Return the (x, y) coordinate for the center point of the cell that contains the specified text.  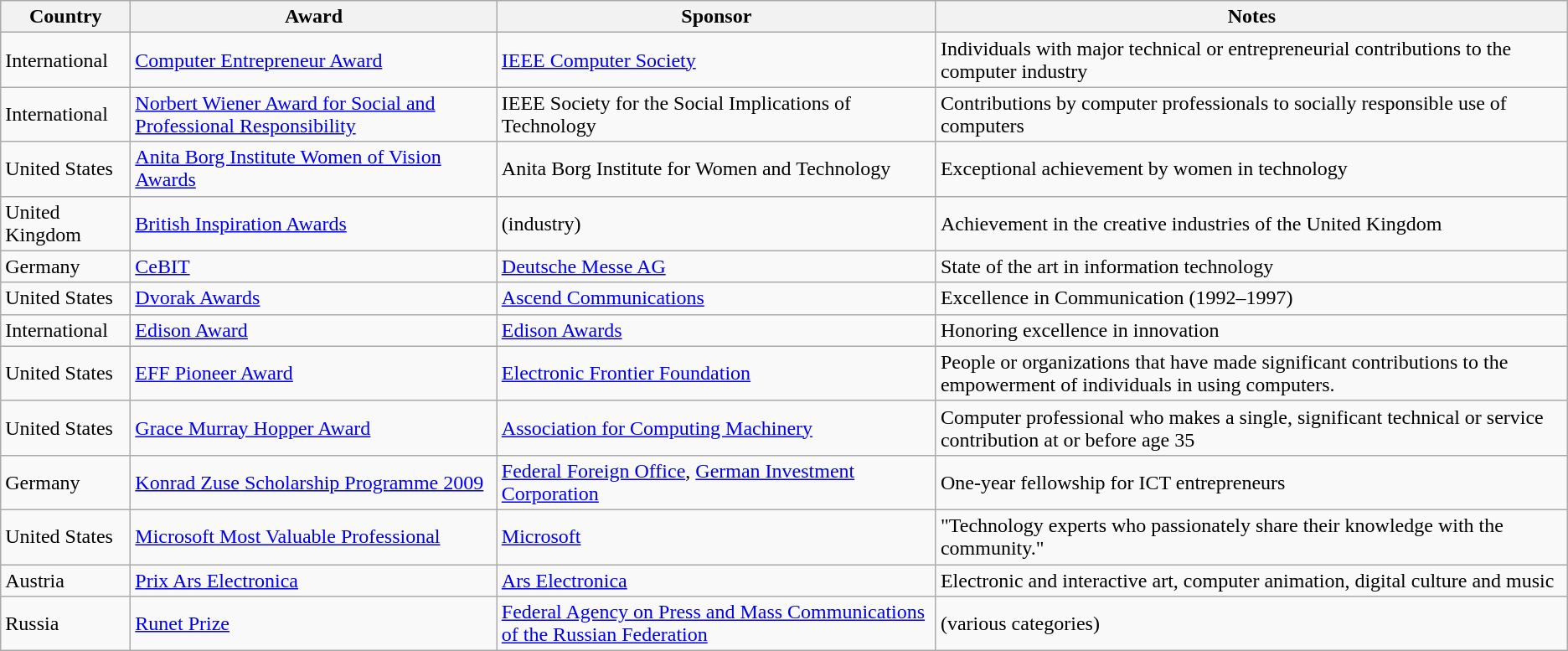
People or organizations that have made significant contributions to the empowerment of individuals in using computers. (1251, 374)
Austria (65, 581)
Microsoft Most Valuable Professional (313, 536)
IEEE Computer Society (716, 60)
Prix Ars Electronica (313, 581)
Federal Agency on Press and Mass Communications of the Russian Federation (716, 623)
(industry) (716, 223)
Honoring excellence in innovation (1251, 330)
Microsoft (716, 536)
Electronic and interactive art, computer animation, digital culture and music (1251, 581)
"Technology experts who passionately share their knowledge with the community." (1251, 536)
(various categories) (1251, 623)
Russia (65, 623)
Award (313, 17)
Ascend Communications (716, 298)
Sponsor (716, 17)
Konrad Zuse Scholarship Programme 2009 (313, 483)
IEEE Society for the Social Implications of Technology (716, 114)
Federal Foreign Office, German Investment Corporation (716, 483)
Contributions by computer professionals to socially responsible use of computers (1251, 114)
Country (65, 17)
Runet Prize (313, 623)
British Inspiration Awards (313, 223)
Ars Electronica (716, 581)
Dvorak Awards (313, 298)
EFF Pioneer Award (313, 374)
Achievement in the creative industries of the United Kingdom (1251, 223)
State of the art in information technology (1251, 266)
United Kingdom (65, 223)
Association for Computing Machinery (716, 427)
Anita Borg Institute for Women and Technology (716, 169)
Grace Murray Hopper Award (313, 427)
Edison Award (313, 330)
Exceptional achievement by women in technology (1251, 169)
Computer professional who makes a single, significant technical or service contribution at or before age 35 (1251, 427)
Excellence in Communication (1992–1997) (1251, 298)
Notes (1251, 17)
CeBIT (313, 266)
Electronic Frontier Foundation (716, 374)
Edison Awards (716, 330)
Deutsche Messe AG (716, 266)
Individuals with major technical or entrepreneurial contributions to the computer industry (1251, 60)
Computer Entrepreneur Award (313, 60)
One-year fellowship for ICT entrepreneurs (1251, 483)
Norbert Wiener Award for Social and Professional Responsibility (313, 114)
Anita Borg Institute Women of Vision Awards (313, 169)
